Provide the [x, y] coordinate of the cell's center where the given text is located.  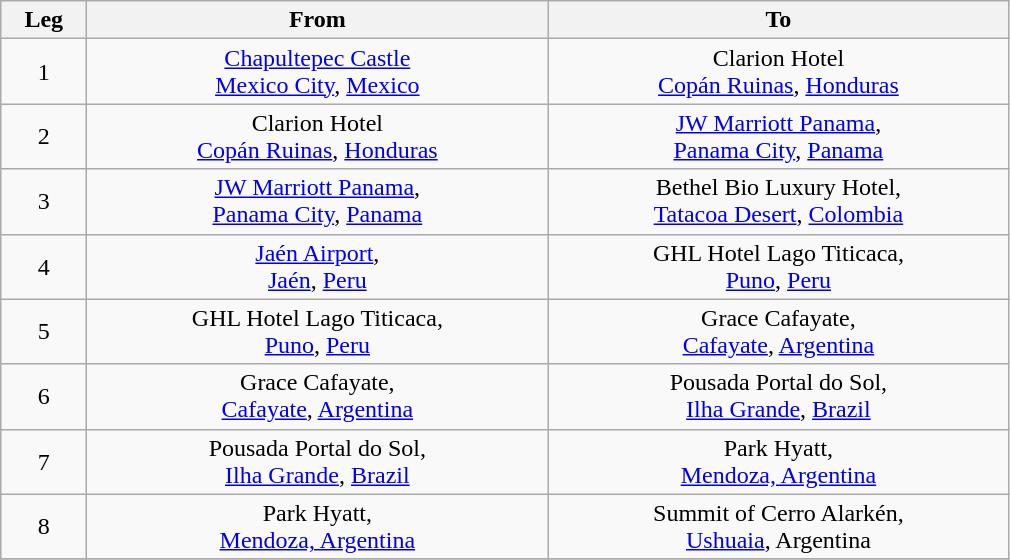
8 [44, 526]
Chapultepec CastleMexico City, Mexico [318, 72]
Bethel Bio Luxury Hotel, Tatacoa Desert, Colombia [778, 202]
From [318, 20]
To [778, 20]
3 [44, 202]
Summit of Cerro Alarkén, Ushuaia, Argentina [778, 526]
1 [44, 72]
4 [44, 266]
Jaén Airport, Jaén, Peru [318, 266]
6 [44, 396]
2 [44, 136]
7 [44, 462]
5 [44, 332]
Leg [44, 20]
